Identify which cell holds the provided text, then report its (X, Y) central coordinate. 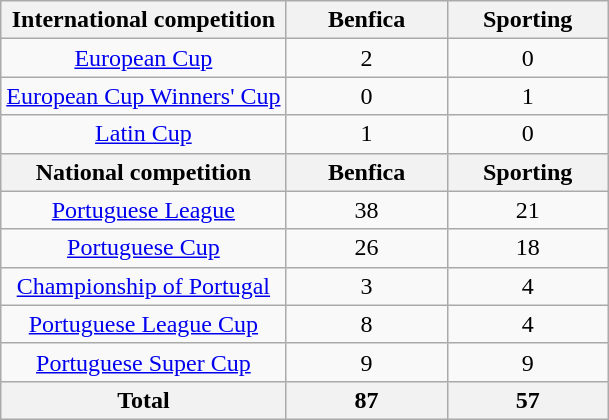
8 (366, 324)
87 (366, 400)
21 (528, 210)
26 (366, 248)
3 (366, 286)
European Cup Winners' Cup (144, 96)
Portuguese League Cup (144, 324)
European Cup (144, 58)
Championship of Portugal (144, 286)
57 (528, 400)
Portuguese Super Cup (144, 362)
International competition (144, 20)
Portuguese Cup (144, 248)
Portuguese League (144, 210)
18 (528, 248)
Total (144, 400)
National competition (144, 172)
38 (366, 210)
Latin Cup (144, 134)
2 (366, 58)
